Search for the cell housing the specified text and yield its (X, Y) center coordinate. 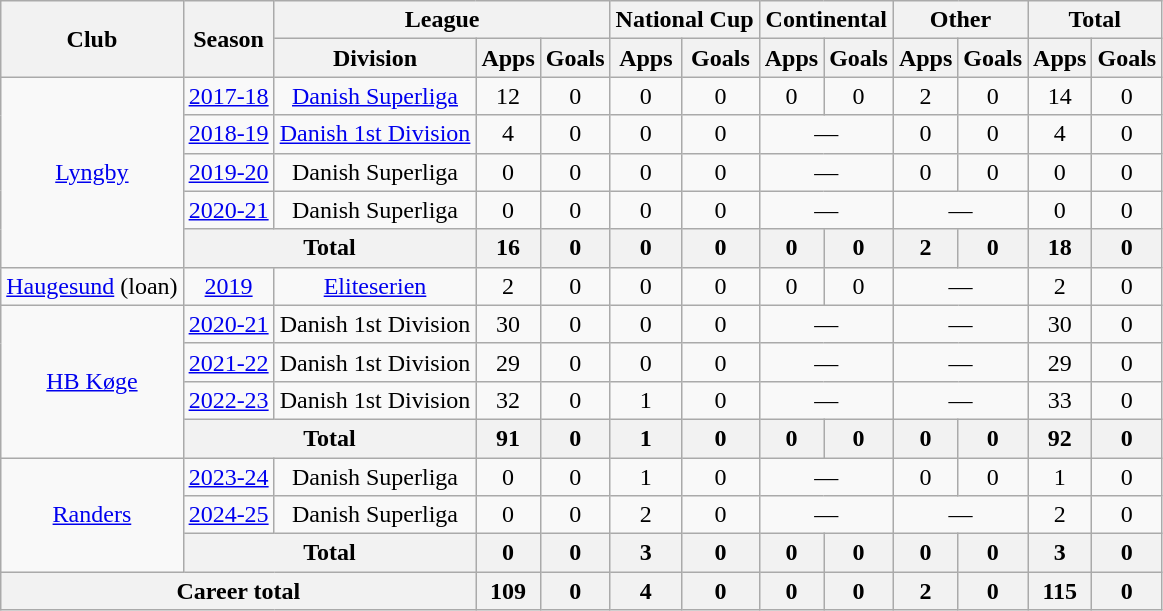
2018-19 (228, 134)
109 (508, 591)
2019-20 (228, 172)
14 (1060, 96)
Eliteserien (375, 286)
Lyngby (92, 172)
2023-24 (228, 477)
Other (960, 20)
HB Køge (92, 381)
33 (1060, 400)
Club (92, 39)
18 (1060, 248)
Division (375, 58)
2024-25 (228, 515)
Haugesund (loan) (92, 286)
National Cup (684, 20)
Continental (826, 20)
2019 (228, 286)
92 (1060, 438)
Career total (238, 591)
91 (508, 438)
Randers (92, 515)
16 (508, 248)
2017-18 (228, 96)
2021-22 (228, 362)
115 (1060, 591)
32 (508, 400)
2022-23 (228, 400)
League (442, 20)
Season (228, 39)
12 (508, 96)
